For the text-containing cell, return its midpoint in (X, Y) coordinate format. 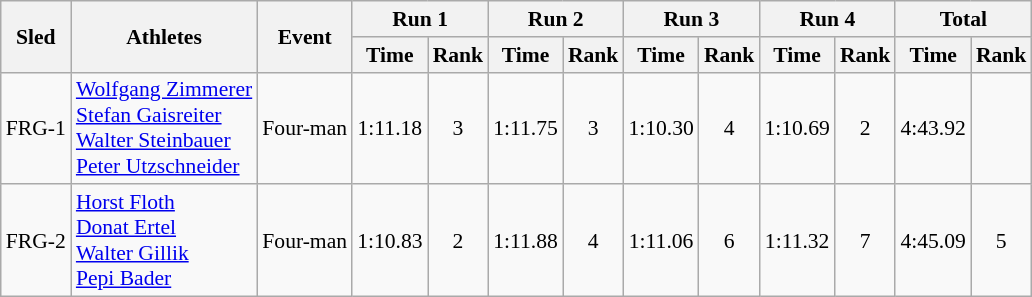
Run 4 (827, 19)
1:10.30 (660, 128)
7 (866, 241)
FRG-2 (36, 241)
Run 3 (691, 19)
Sled (36, 36)
Wolfgang ZimmererStefan GaisreiterWalter SteinbauerPeter Utzschneider (164, 128)
1:10.83 (390, 241)
6 (730, 241)
1:11.32 (796, 241)
Run 2 (556, 19)
Athletes (164, 36)
Run 1 (420, 19)
FRG-1 (36, 128)
Horst FlothDonat ErtelWalter GillikPepi Bader (164, 241)
1:11.06 (660, 241)
1:10.69 (796, 128)
1:11.75 (526, 128)
4:45.09 (932, 241)
Total (963, 19)
1:11.88 (526, 241)
1:11.18 (390, 128)
4:43.92 (932, 128)
5 (1002, 241)
Event (304, 36)
